Identify which cell holds the provided text, then report its [X, Y] central coordinate. 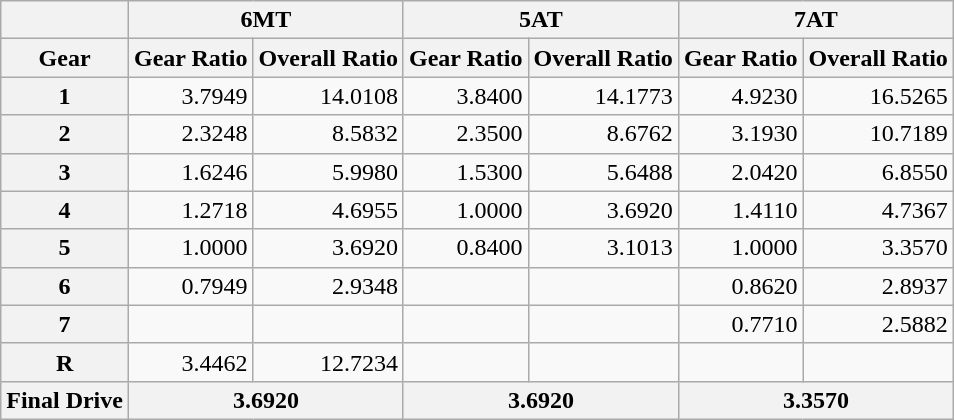
2.8937 [878, 286]
16.5265 [878, 96]
2.0420 [740, 172]
1.2718 [190, 210]
8.5832 [328, 134]
14.0108 [328, 96]
1.5300 [466, 172]
3.8400 [466, 96]
R [65, 362]
7 [65, 324]
5.9980 [328, 172]
6 [65, 286]
5AT [540, 20]
2.3248 [190, 134]
5.6488 [603, 172]
3.4462 [190, 362]
3 [65, 172]
2.9348 [328, 286]
Final Drive [65, 400]
Gear [65, 58]
12.7234 [328, 362]
14.1773 [603, 96]
0.8400 [466, 248]
3.1013 [603, 248]
8.6762 [603, 134]
7AT [816, 20]
6MT [266, 20]
1.6246 [190, 172]
1 [65, 96]
4.6955 [328, 210]
4.9230 [740, 96]
3.7949 [190, 96]
2.3500 [466, 134]
4.7367 [878, 210]
0.8620 [740, 286]
5 [65, 248]
0.7949 [190, 286]
4 [65, 210]
0.7710 [740, 324]
1.4110 [740, 210]
10.7189 [878, 134]
2 [65, 134]
2.5882 [878, 324]
6.8550 [878, 172]
3.1930 [740, 134]
